For the text-containing cell, return its midpoint in [X, Y] coordinate format. 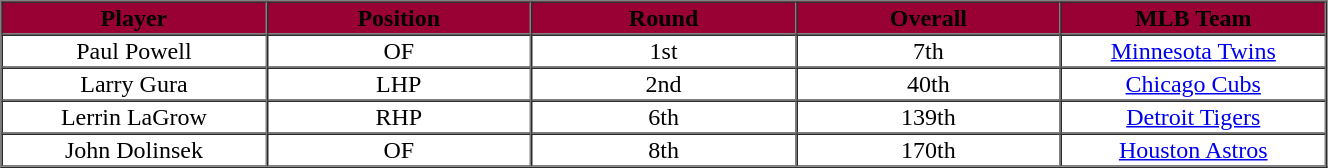
LHP [398, 84]
Houston Astros [1194, 150]
139th [928, 116]
Larry Gura [134, 84]
Detroit Tigers [1194, 116]
Overall [928, 18]
John Dolinsek [134, 150]
Chicago Cubs [1194, 84]
Paul Powell [134, 50]
7th [928, 50]
Lerrin LaGrow [134, 116]
Minnesota Twins [1194, 50]
6th [664, 116]
170th [928, 150]
Player [134, 18]
RHP [398, 116]
40th [928, 84]
1st [664, 50]
MLB Team [1194, 18]
8th [664, 150]
Round [664, 18]
Position [398, 18]
2nd [664, 84]
